Return (x, y) of the center of cell containing provided text 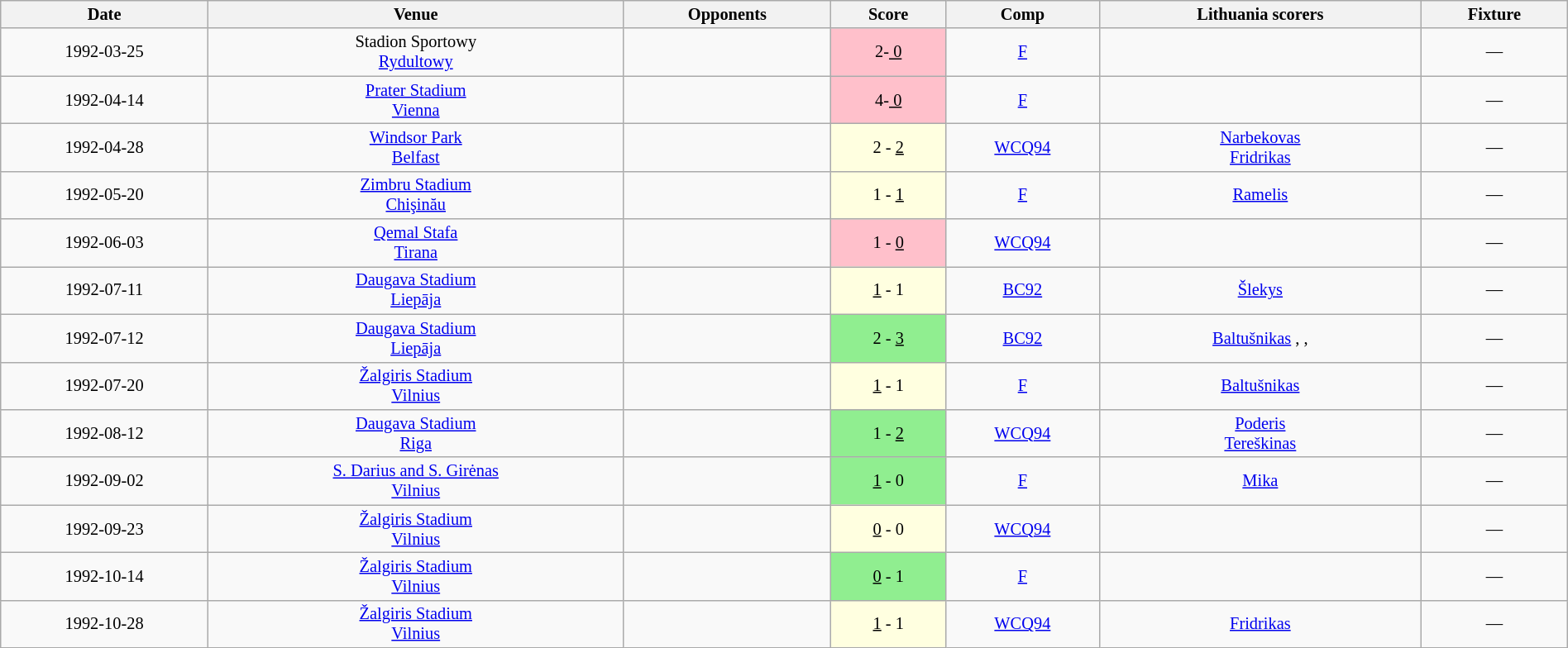
Venue (415, 14)
Fixture (1495, 14)
2 - 2 (888, 147)
Baltušnikas (1260, 386)
Ramelis (1260, 195)
1992-09-02 (104, 481)
Mika (1260, 481)
Narbekovas Fridrikas (1260, 147)
Score (888, 14)
Date (104, 14)
4- 0 (888, 100)
Zimbru Stadium Chişinău (415, 195)
1 - 2 (888, 433)
1992-04-28 (104, 147)
2- 0 (888, 52)
Fridrikas (1260, 624)
1992-07-20 (104, 386)
1992-05-20 (104, 195)
1992-08-12 (104, 433)
1992-07-12 (104, 338)
Daugava Stadium Riga (415, 433)
1992-10-28 (104, 624)
2 - 3 (888, 338)
Poderis Tereškinas (1260, 433)
1992-07-11 (104, 290)
0 - 0 (888, 529)
Stadion Sportowy Rydultowy (415, 52)
1992-03-25 (104, 52)
S. Darius and S. Girėnas Vilnius (415, 481)
1992-06-03 (104, 243)
1992-09-23 (104, 529)
1992-04-14 (104, 100)
Qemal Stafa Tirana (415, 243)
Prater Stadium Vienna (415, 100)
Comp (1023, 14)
Baltušnikas , , (1260, 338)
Windsor Park Belfast (415, 147)
Lithuania scorers (1260, 14)
1992-10-14 (104, 576)
Opponents (728, 14)
Šlekys (1260, 290)
0 - 1 (888, 576)
